Scan for the cell matching the given text and deliver its (x, y) coordinate at center. 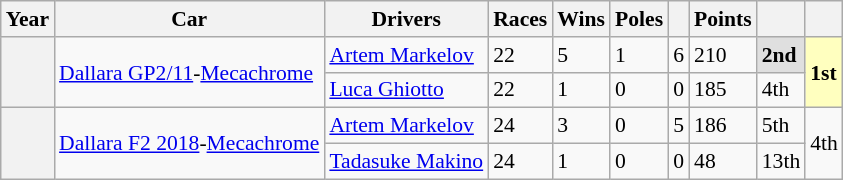
186 (723, 126)
Car (189, 19)
1st (824, 72)
Drivers (406, 19)
2nd (782, 55)
3 (581, 126)
6 (678, 55)
185 (723, 90)
Tadasuke Makino (406, 162)
Poles (639, 19)
Luca Ghiotto (406, 90)
Wins (581, 19)
48 (723, 162)
Dallara F2 2018-Mecachrome (189, 144)
210 (723, 55)
13th (782, 162)
Races (520, 19)
Points (723, 19)
5th (782, 126)
Dallara GP2/11-Mecachrome (189, 72)
Year (28, 19)
